Capture the cell that displays the provided text and extract its (x, y) central coordinate. 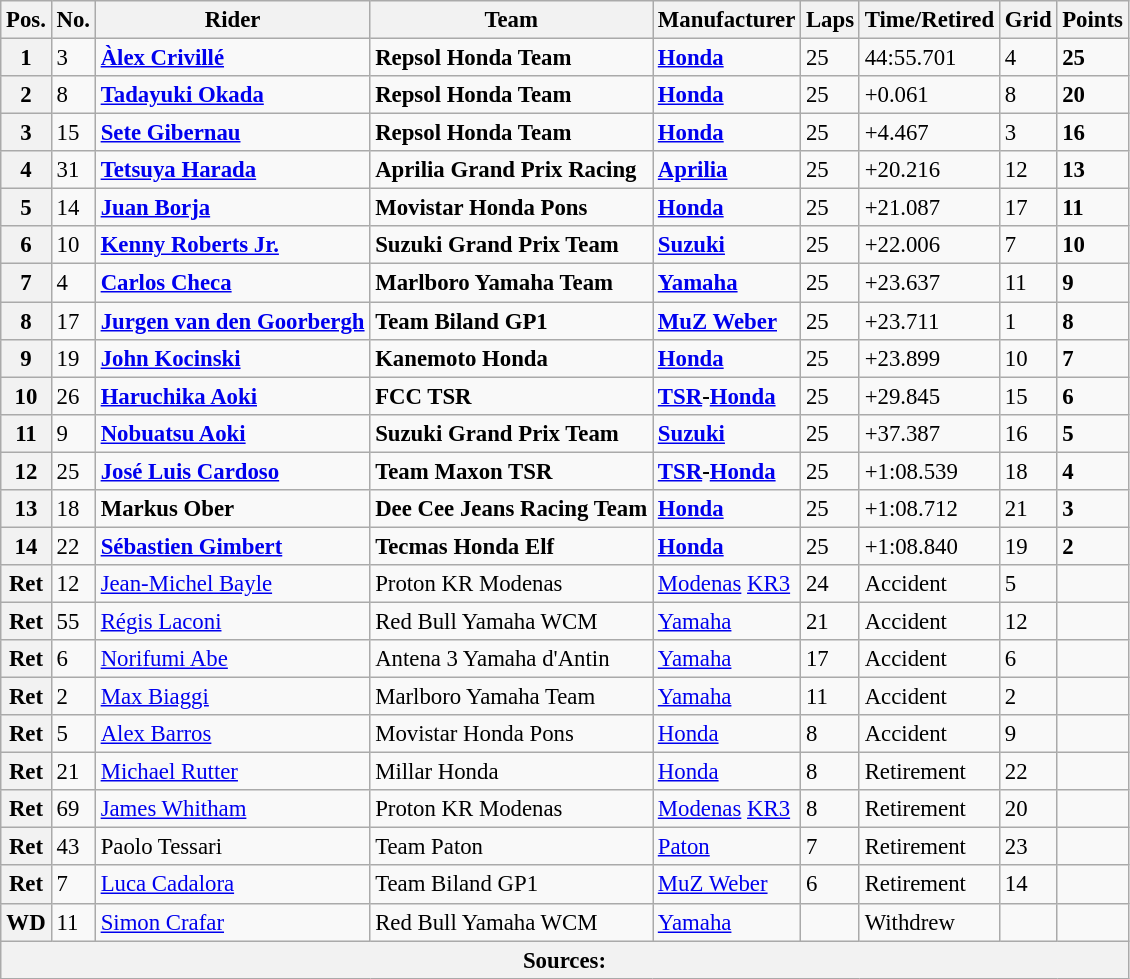
José Luis Cardoso (232, 471)
23 (1028, 847)
Juan Borja (232, 208)
Grid (1028, 20)
Team (512, 20)
+20.216 (929, 170)
Jurgen van den Goorbergh (232, 321)
Jean-Michel Bayle (232, 584)
Laps (830, 20)
Tadayuki Okada (232, 95)
Rider (232, 20)
John Kocinski (232, 358)
Manufacturer (727, 20)
Michael Rutter (232, 772)
+1:08.539 (929, 471)
Simon Crafar (232, 922)
Team Paton (512, 847)
44:55.701 (929, 58)
24 (830, 584)
Carlos Checa (232, 283)
WD (26, 922)
Paolo Tessari (232, 847)
Tecmas Honda Elf (512, 546)
+1:08.712 (929, 509)
31 (73, 170)
Sources: (565, 960)
FCC TSR (512, 396)
Luca Cadalora (232, 885)
+0.061 (929, 95)
Haruchika Aoki (232, 396)
+23.637 (929, 283)
Àlex Crivillé (232, 58)
Kenny Roberts Jr. (232, 245)
No. (73, 20)
Paton (727, 847)
+4.467 (929, 133)
43 (73, 847)
Withdrew (929, 922)
69 (73, 809)
Nobuatsu Aoki (232, 433)
Aprilia Grand Prix Racing (512, 170)
Max Biaggi (232, 697)
+23.711 (929, 321)
+37.387 (929, 433)
Régis Laconi (232, 621)
+23.899 (929, 358)
+21.087 (929, 208)
Team Maxon TSR (512, 471)
+22.006 (929, 245)
James Whitham (232, 809)
Dee Cee Jeans Racing Team (512, 509)
Millar Honda (512, 772)
Aprilia (727, 170)
Time/Retired (929, 20)
Points (1092, 20)
Pos. (26, 20)
+1:08.840 (929, 546)
Kanemoto Honda (512, 358)
26 (73, 396)
Sébastien Gimbert (232, 546)
+29.845 (929, 396)
Sete Gibernau (232, 133)
55 (73, 621)
Alex Barros (232, 734)
Tetsuya Harada (232, 170)
Markus Ober (232, 509)
Antena 3 Yamaha d'Antin (512, 659)
Norifumi Abe (232, 659)
